Locate the cell with the specified text and output its [x, y] center coordinate. 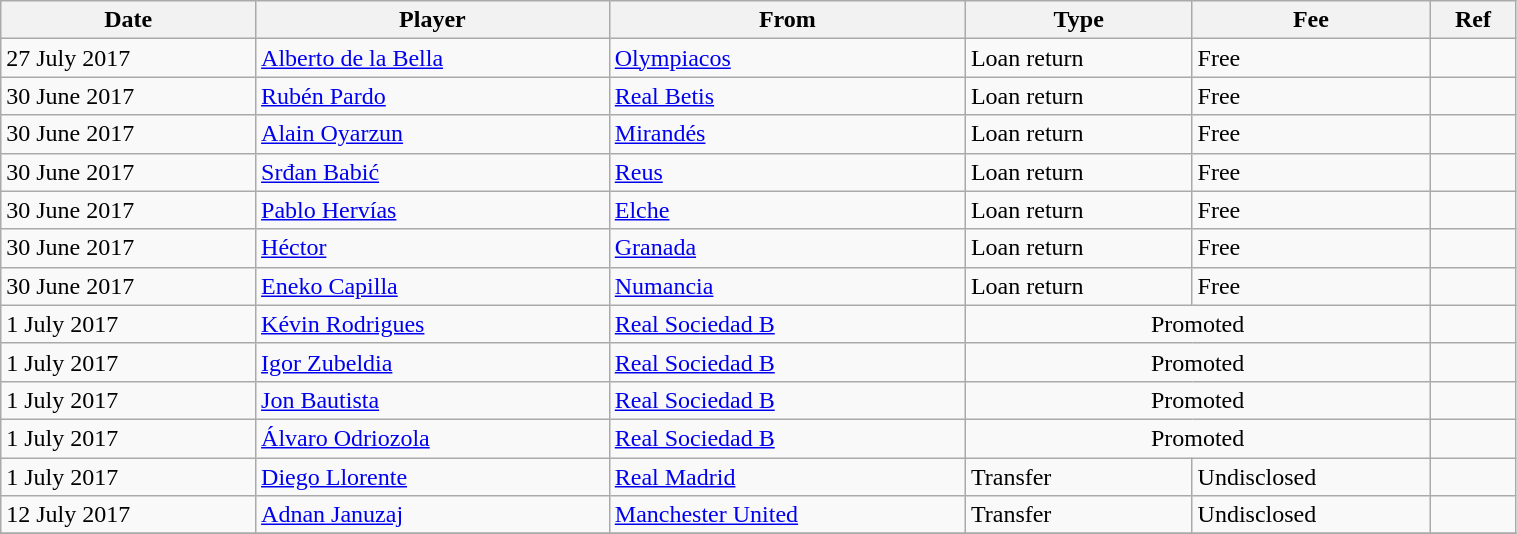
27 July 2017 [128, 58]
Kévin Rodrigues [433, 324]
Pablo Hervías [433, 210]
Manchester United [787, 515]
Rubén Pardo [433, 96]
Type [1078, 20]
Real Betis [787, 96]
Héctor [433, 248]
Álvaro Odriozola [433, 438]
Reus [787, 172]
Eneko Capilla [433, 286]
12 July 2017 [128, 515]
From [787, 20]
Real Madrid [787, 477]
Mirandés [787, 134]
Adnan Januzaj [433, 515]
Alberto de la Bella [433, 58]
Elche [787, 210]
Alain Oyarzun [433, 134]
Fee [1311, 20]
Ref [1473, 20]
Srđan Babić [433, 172]
Igor Zubeldia [433, 362]
Olympiacos [787, 58]
Diego Llorente [433, 477]
Granada [787, 248]
Jon Bautista [433, 400]
Date [128, 20]
Player [433, 20]
Numancia [787, 286]
